From the cell containing the given text, extract its center point as [x, y] coordinate. 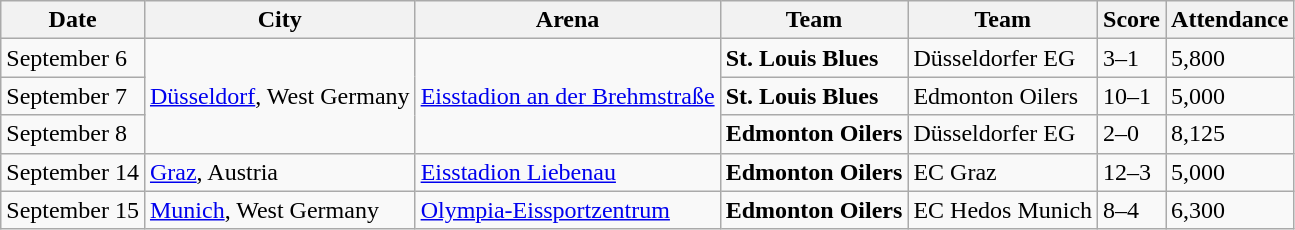
8,125 [1230, 134]
Date [73, 20]
6,300 [1230, 210]
September 15 [73, 210]
10–1 [1132, 96]
3–1 [1132, 58]
EC Graz [1003, 172]
City [280, 20]
2–0 [1132, 134]
EC Hedos Munich [1003, 210]
8–4 [1132, 210]
Eisstadion an der Brehmstraße [568, 96]
Graz, Austria [280, 172]
Attendance [1230, 20]
Düsseldorf, West Germany [280, 96]
Olympia-Eissportzentrum [568, 210]
12–3 [1132, 172]
5,800 [1230, 58]
Arena [568, 20]
September 14 [73, 172]
September 8 [73, 134]
September 6 [73, 58]
September 7 [73, 96]
Score [1132, 20]
Eisstadion Liebenau [568, 172]
Munich, West Germany [280, 210]
